Return the (X, Y) coordinate for the center point of the cell that contains the specified text.  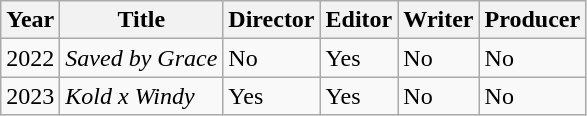
2022 (30, 58)
Editor (359, 20)
Director (272, 20)
Producer (532, 20)
Kold x Windy (142, 96)
2023 (30, 96)
Title (142, 20)
Year (30, 20)
Saved by Grace (142, 58)
Writer (438, 20)
